Provide the (X, Y) coordinate of the cell's center where the given text is located.  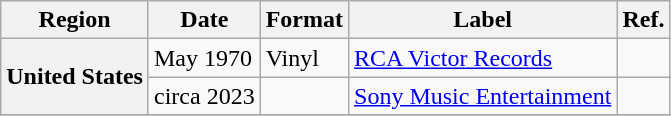
Sony Music Entertainment (483, 96)
Format (304, 20)
Ref. (644, 20)
RCA Victor Records (483, 58)
Region (75, 20)
Vinyl (304, 58)
May 1970 (204, 58)
United States (75, 77)
circa 2023 (204, 96)
Date (204, 20)
Label (483, 20)
